Scan for the cell matching the given text and deliver its [x, y] coordinate at center. 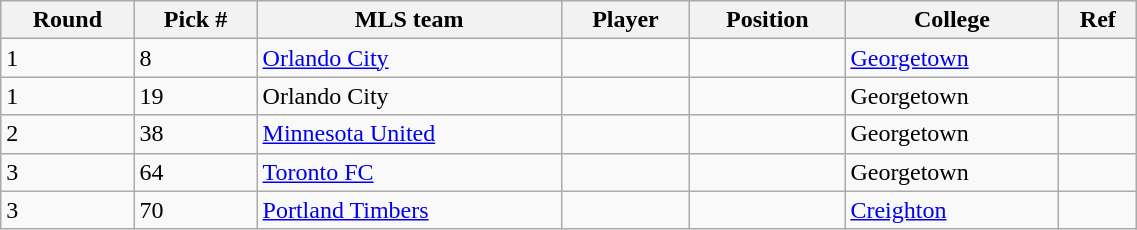
8 [196, 58]
Pick # [196, 20]
Ref [1098, 20]
38 [196, 134]
Round [68, 20]
College [952, 20]
Creighton [952, 210]
2 [68, 134]
70 [196, 210]
Minnesota United [409, 134]
19 [196, 96]
Player [626, 20]
Toronto FC [409, 172]
Portland Timbers [409, 210]
64 [196, 172]
Position [768, 20]
MLS team [409, 20]
